Capture the cell that displays the provided text and extract its [X, Y] central coordinate. 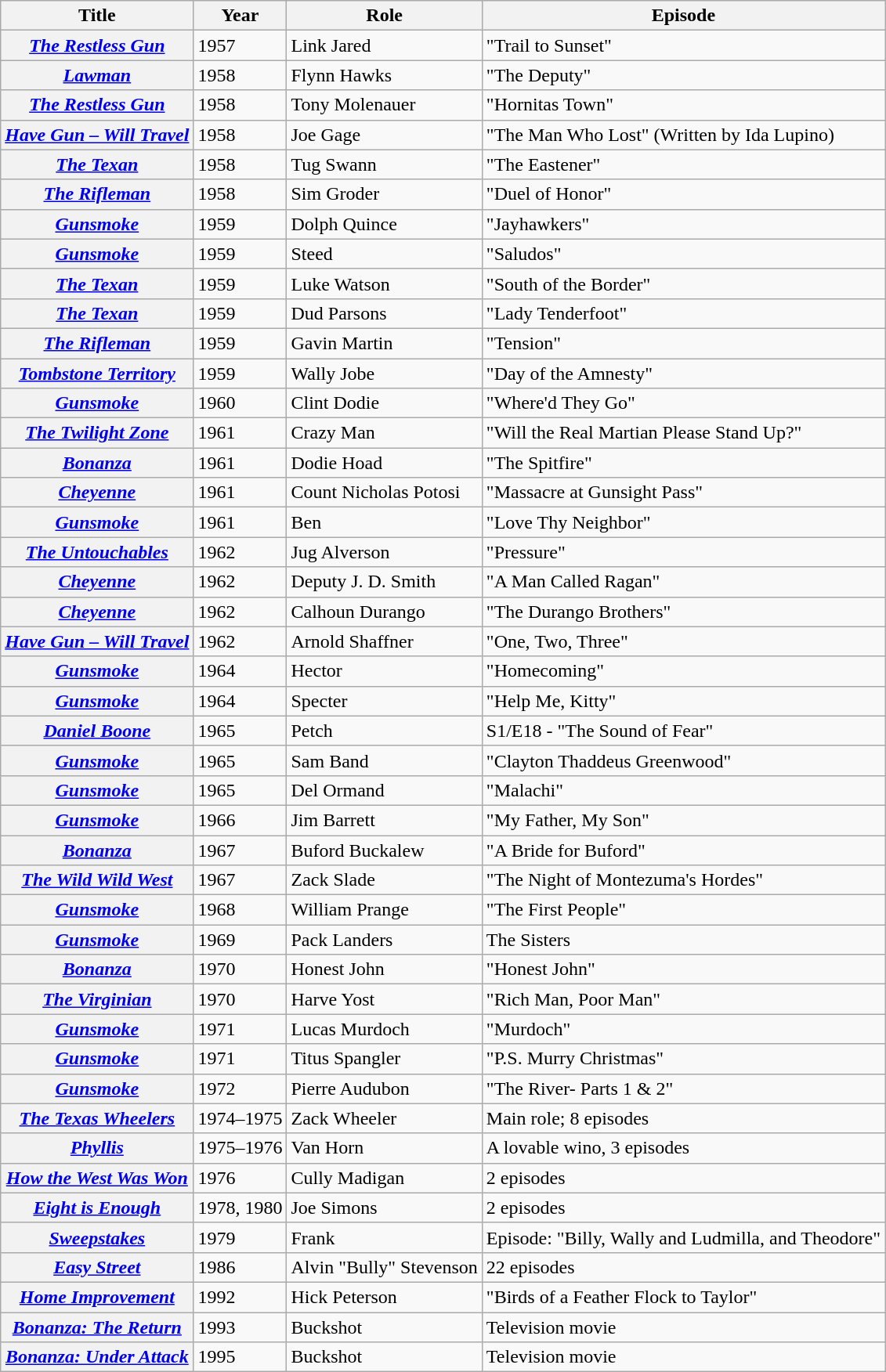
Dolph Quince [384, 224]
"Day of the Amnesty" [683, 374]
"Massacre at Gunsight Pass" [683, 493]
1966 [240, 820]
Daniel Boone [97, 731]
"The Night of Montezuma's Hordes" [683, 880]
"Tension" [683, 343]
Ben [384, 522]
"P.S. Murry Christmas" [683, 1059]
A lovable wino, 3 episodes [683, 1148]
Honest John [384, 969]
1986 [240, 1267]
"Malachi" [683, 790]
Jim Barrett [384, 820]
Steed [384, 254]
Home Improvement [97, 1297]
1960 [240, 403]
Van Horn [384, 1148]
"Birds of a Feather Flock to Taylor" [683, 1297]
Lawman [97, 75]
Jug Alverson [384, 552]
Sim Groder [384, 194]
Gavin Martin [384, 343]
Hector [384, 671]
Luke Watson [384, 283]
"The Durango Brothers" [683, 612]
1993 [240, 1327]
"Lady Tenderfoot" [683, 313]
"Homecoming" [683, 671]
Tony Molenauer [384, 105]
Tombstone Territory [97, 374]
Episode: "Billy, Wally and Ludmilla, and Theodore" [683, 1237]
Count Nicholas Potosi [384, 493]
Wally Jobe [384, 374]
"The Deputy" [683, 75]
Harve Yost [384, 999]
1969 [240, 940]
"Trail to Sunset" [683, 45]
1995 [240, 1357]
Calhoun Durango [384, 612]
"The River- Parts 1 & 2" [683, 1089]
"Will the Real Martian Please Stand Up?" [683, 433]
"Clayton Thaddeus Greenwood" [683, 760]
1974–1975 [240, 1118]
Zack Slade [384, 880]
"Duel of Honor" [683, 194]
The Texas Wheelers [97, 1118]
The Untouchables [97, 552]
Easy Street [97, 1267]
"Hornitas Town" [683, 105]
"A Bride for Buford" [683, 850]
Cully Madigan [384, 1178]
Alvin "Bully" Stevenson [384, 1267]
"Where'd They Go" [683, 403]
The Wild Wild West [97, 880]
Arnold Shaffner [384, 641]
Lucas Murdoch [384, 1029]
Flynn Hawks [384, 75]
Year [240, 16]
"The Man Who Lost" (Written by Ida Lupino) [683, 135]
Title [97, 16]
"Rich Man, Poor Man" [683, 999]
Pierre Audubon [384, 1089]
22 episodes [683, 1267]
"Murdoch" [683, 1029]
Joe Simons [384, 1208]
Buford Buckalew [384, 850]
"Pressure" [683, 552]
"Honest John" [683, 969]
The Sisters [683, 940]
"The Eastener" [683, 164]
S1/E18 - "The Sound of Fear" [683, 731]
Specter [384, 701]
"South of the Border" [683, 283]
Sam Band [384, 760]
Eight is Enough [97, 1208]
"Jayhawkers" [683, 224]
1975–1976 [240, 1148]
Sweepstakes [97, 1237]
Petch [384, 731]
Tug Swann [384, 164]
"A Man Called Ragan" [683, 582]
How the West Was Won [97, 1178]
Dud Parsons [384, 313]
Deputy J. D. Smith [384, 582]
Zack Wheeler [384, 1118]
Bonanza: Under Attack [97, 1357]
1968 [240, 910]
1972 [240, 1089]
1976 [240, 1178]
Main role; 8 episodes [683, 1118]
Crazy Man [384, 433]
Dodie Hoad [384, 463]
"My Father, My Son" [683, 820]
The Virginian [97, 999]
Phyllis [97, 1148]
Bonanza: The Return [97, 1327]
1978, 1980 [240, 1208]
Hick Peterson [384, 1297]
1992 [240, 1297]
"Saludos" [683, 254]
"The Spitfire" [683, 463]
Frank [384, 1237]
Role [384, 16]
"Love Thy Neighbor" [683, 522]
Del Ormand [384, 790]
"One, Two, Three" [683, 641]
Titus Spangler [384, 1059]
Clint Dodie [384, 403]
Episode [683, 16]
Pack Landers [384, 940]
"Help Me, Kitty" [683, 701]
William Prange [384, 910]
Joe Gage [384, 135]
1979 [240, 1237]
"The First People" [683, 910]
1957 [240, 45]
Link Jared [384, 45]
The Twilight Zone [97, 433]
